Capture the cell that displays the provided text and extract its (x, y) central coordinate. 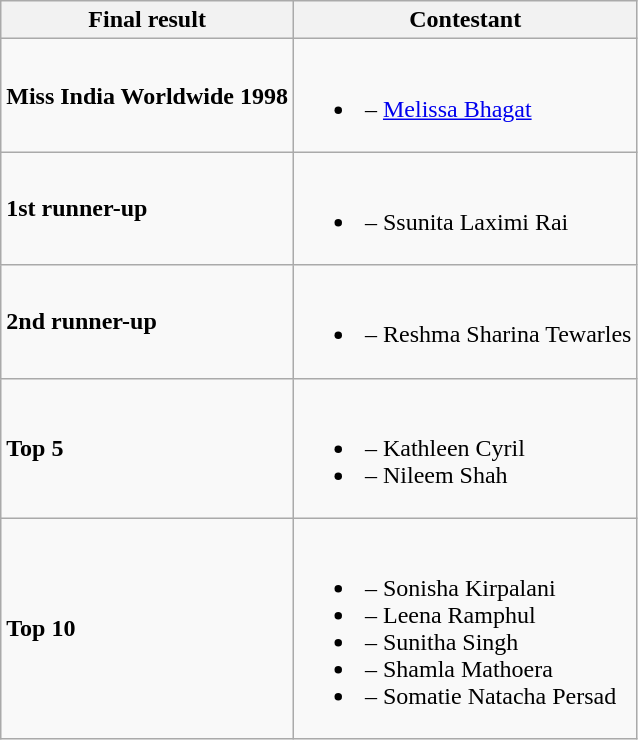
– Kathleen Cyril – Nileem Shah (465, 448)
1st runner-up (148, 208)
Miss India Worldwide 1998 (148, 96)
Final result (148, 20)
– Ssunita Laximi Rai (465, 208)
2nd runner-up (148, 322)
– Reshma Sharina Tewarles (465, 322)
– Sonisha Kirpalani – Leena Ramphul – Sunitha Singh – Shamla Mathoera – Somatie Natacha Persad (465, 628)
Contestant (465, 20)
Top 10 (148, 628)
Top 5 (148, 448)
– Melissa Bhagat (465, 96)
